Extract the [x, y] coordinate from the center of the cell holding the provided text.  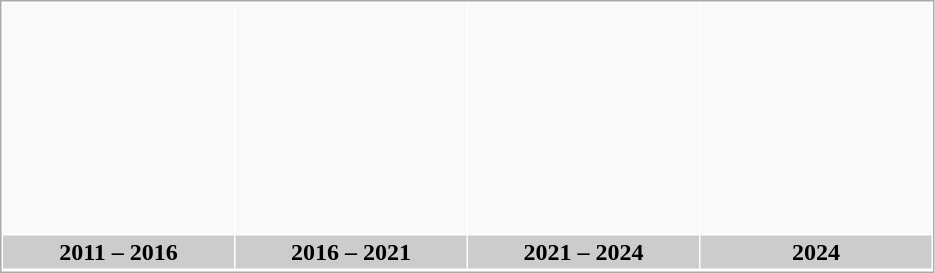
2011 – 2016 [118, 252]
2021 – 2024 [584, 252]
2024 [816, 252]
2016 – 2021 [352, 252]
